Capture the cell that displays the provided text and extract its (X, Y) central coordinate. 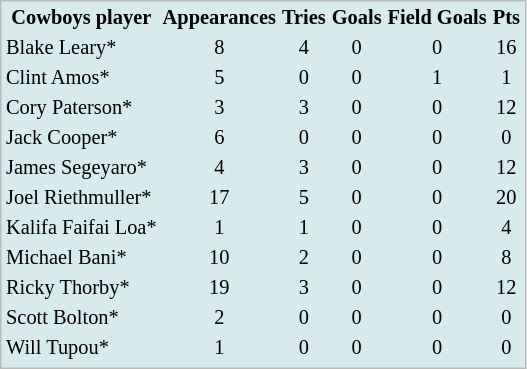
Appearances (219, 18)
19 (219, 288)
Ricky Thorby* (81, 288)
Blake Leary* (81, 48)
Michael Bani* (81, 258)
Goals (356, 18)
James Segeyaro* (81, 168)
Pts (506, 18)
Kalifa Faifai Loa* (81, 228)
20 (506, 198)
Scott Bolton* (81, 318)
Clint Amos* (81, 78)
Jack Cooper* (81, 138)
Cowboys player (81, 18)
Tries (304, 18)
Will Tupou* (81, 348)
17 (219, 198)
Joel Riethmuller* (81, 198)
16 (506, 48)
Field Goals (437, 18)
Cory Paterson* (81, 108)
10 (219, 258)
6 (219, 138)
